Output the [X, Y] coordinate of the center of the cell containing the given text.  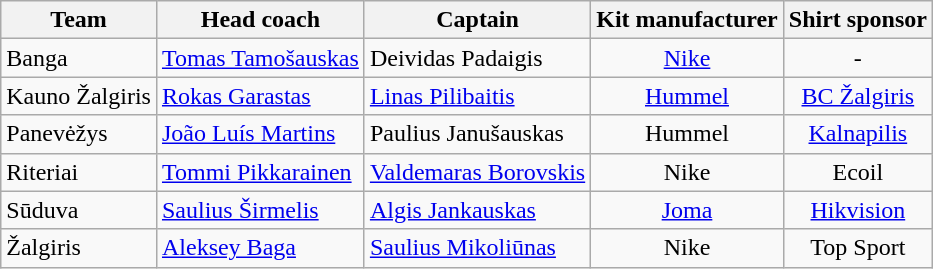
Panevėžys [79, 134]
Deividas Padaigis [477, 58]
Aleksey Baga [260, 248]
Kit manufacturer [688, 20]
Valdemaras Borovskis [477, 172]
Top Sport [858, 248]
João Luís Martins [260, 134]
Kalnapilis [858, 134]
Banga [79, 58]
Rokas Garastas [260, 96]
Saulius Mikoliūnas [477, 248]
Sūduva [79, 210]
Linas Pilibaitis [477, 96]
Ecoil [858, 172]
Algis Jankauskas [477, 210]
Team [79, 20]
- [858, 58]
Joma [688, 210]
Tomas Tamošauskas [260, 58]
Riteriai [79, 172]
Tommi Pikkarainen [260, 172]
Paulius Janušauskas [477, 134]
Head coach [260, 20]
BC Žalgiris [858, 96]
Shirt sponsor [858, 20]
Saulius Širmelis [260, 210]
Kauno Žalgiris [79, 96]
Hikvision [858, 210]
Žalgiris [79, 248]
Captain [477, 20]
